Find where the given text appears and provide that cell's center as (X, Y) coordinate. 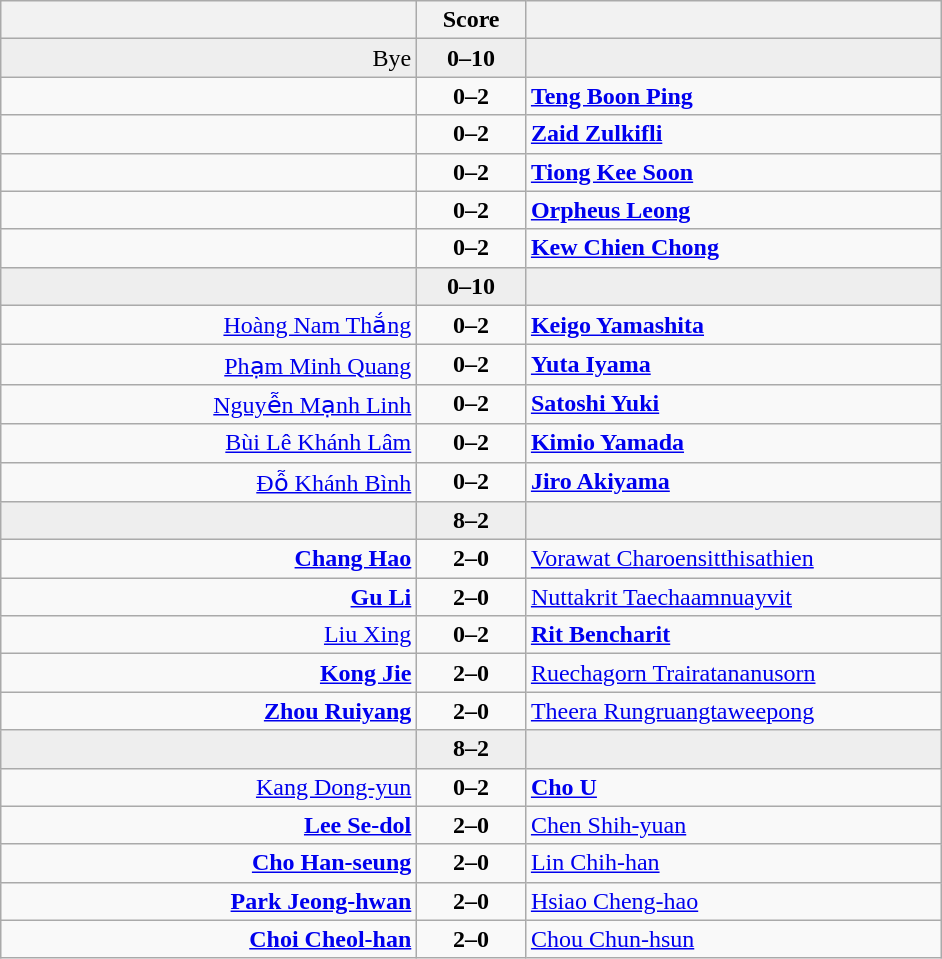
Kimio Yamada (733, 443)
Chou Chun-hsun (733, 939)
Hsiao Cheng-hao (733, 901)
Jiro Akiyama (733, 482)
Hoàng Nam Thắng (209, 325)
Kew Chien Chong (733, 248)
Cho U (733, 787)
Rit Bencharit (733, 635)
Ruechagorn Trairatananusorn (733, 673)
Kang Dong-yun (209, 787)
Đỗ Khánh Bình (209, 482)
Chang Hao (209, 559)
Bùi Lê Khánh Lâm (209, 443)
Cho Han-seung (209, 863)
Keigo Yamashita (733, 325)
Zaid Zulkifli (733, 134)
Bye (209, 58)
Nuttakrit Taechaamnuayvit (733, 597)
Kong Jie (209, 673)
Yuta Iyama (733, 365)
Gu Li (209, 597)
Liu Xing (209, 635)
Tiong Kee Soon (733, 172)
Park Jeong-hwan (209, 901)
Orpheus Leong (733, 210)
Chen Shih-yuan (733, 825)
Vorawat Charoensitthisathien (733, 559)
Theera Rungruangtaweepong (733, 711)
Satoshi Yuki (733, 404)
Lee Se-dol (209, 825)
Score (472, 20)
Lin Chih-han (733, 863)
Phạm Minh Quang (209, 365)
Choi Cheol-han (209, 939)
Zhou Ruiyang (209, 711)
Nguyễn Mạnh Linh (209, 404)
Teng Boon Ping (733, 96)
